Identify which cell holds the provided text, then report its (x, y) central coordinate. 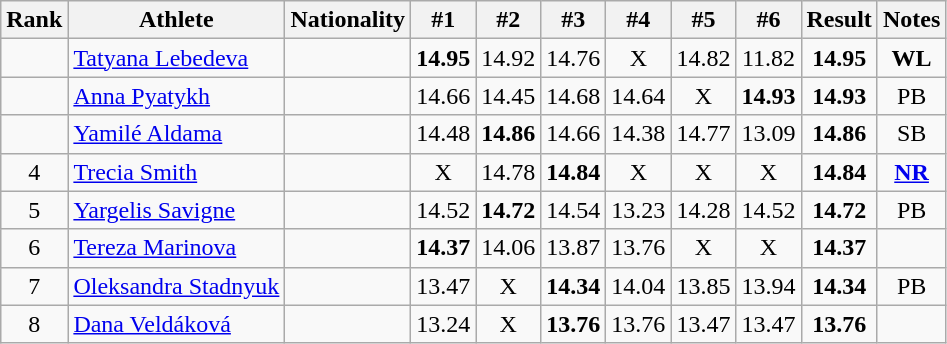
NR (911, 172)
7 (34, 286)
14.76 (574, 58)
WL (911, 58)
14.45 (508, 96)
Anna Pyatykh (176, 96)
Trecia Smith (176, 172)
13.09 (768, 134)
Nationality (348, 20)
Tatyana Lebedeva (176, 58)
14.78 (508, 172)
6 (34, 248)
14.68 (574, 96)
13.24 (444, 324)
4 (34, 172)
SB (911, 134)
#2 (508, 20)
14.48 (444, 134)
#1 (444, 20)
14.92 (508, 58)
13.87 (574, 248)
#5 (704, 20)
14.28 (704, 210)
11.82 (768, 58)
13.23 (638, 210)
14.04 (638, 286)
Yamilé Aldama (176, 134)
14.06 (508, 248)
13.85 (704, 286)
Result (839, 20)
14.64 (638, 96)
#3 (574, 20)
13.94 (768, 286)
14.54 (574, 210)
8 (34, 324)
Athlete (176, 20)
Notes (911, 20)
14.82 (704, 58)
#4 (638, 20)
Yargelis Savigne (176, 210)
Rank (34, 20)
Oleksandra Stadnyuk (176, 286)
5 (34, 210)
#6 (768, 20)
Tereza Marinova (176, 248)
14.38 (638, 134)
14.77 (704, 134)
Dana Veldáková (176, 324)
